Detect which cell encompasses the target text, then output its [X, Y] center coordinate. 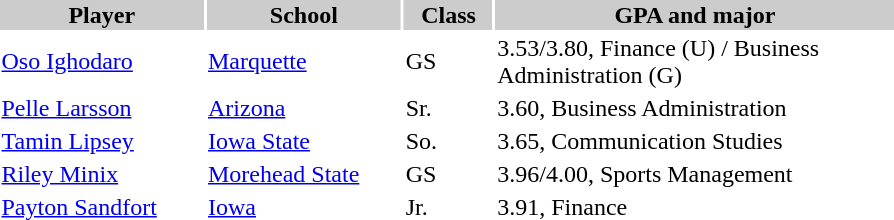
Oso Ighodaro [102, 62]
3.60, Business Administration [695, 108]
Riley Minix [102, 174]
Morehead State [304, 174]
Sr. [448, 108]
GPA and major [695, 15]
Class [448, 15]
3.53/3.80, Finance (U) / Business Administration (G) [695, 62]
School [304, 15]
Marquette [304, 62]
Tamin Lipsey [102, 141]
3.96/4.00, Sports Management [695, 174]
Iowa State [304, 141]
3.65, Communication Studies [695, 141]
Player [102, 15]
Pelle Larsson [102, 108]
So. [448, 141]
Arizona [304, 108]
